Locate the cell with the specified text and output its [X, Y] center coordinate. 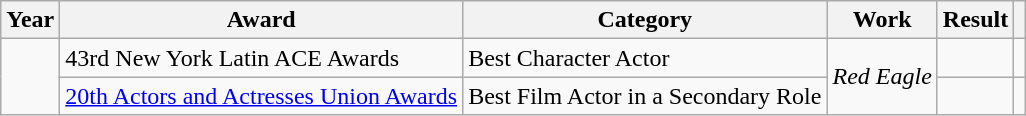
Category [645, 20]
20th Actors and Actresses Union Awards [262, 96]
Award [262, 20]
Red Eagle [882, 77]
43rd New York Latin ACE Awards [262, 58]
Result [975, 20]
Work [882, 20]
Best Film Actor in a Secondary Role [645, 96]
Year [30, 20]
Best Character Actor [645, 58]
